Locate the cell with the specified text and output its [x, y] center coordinate. 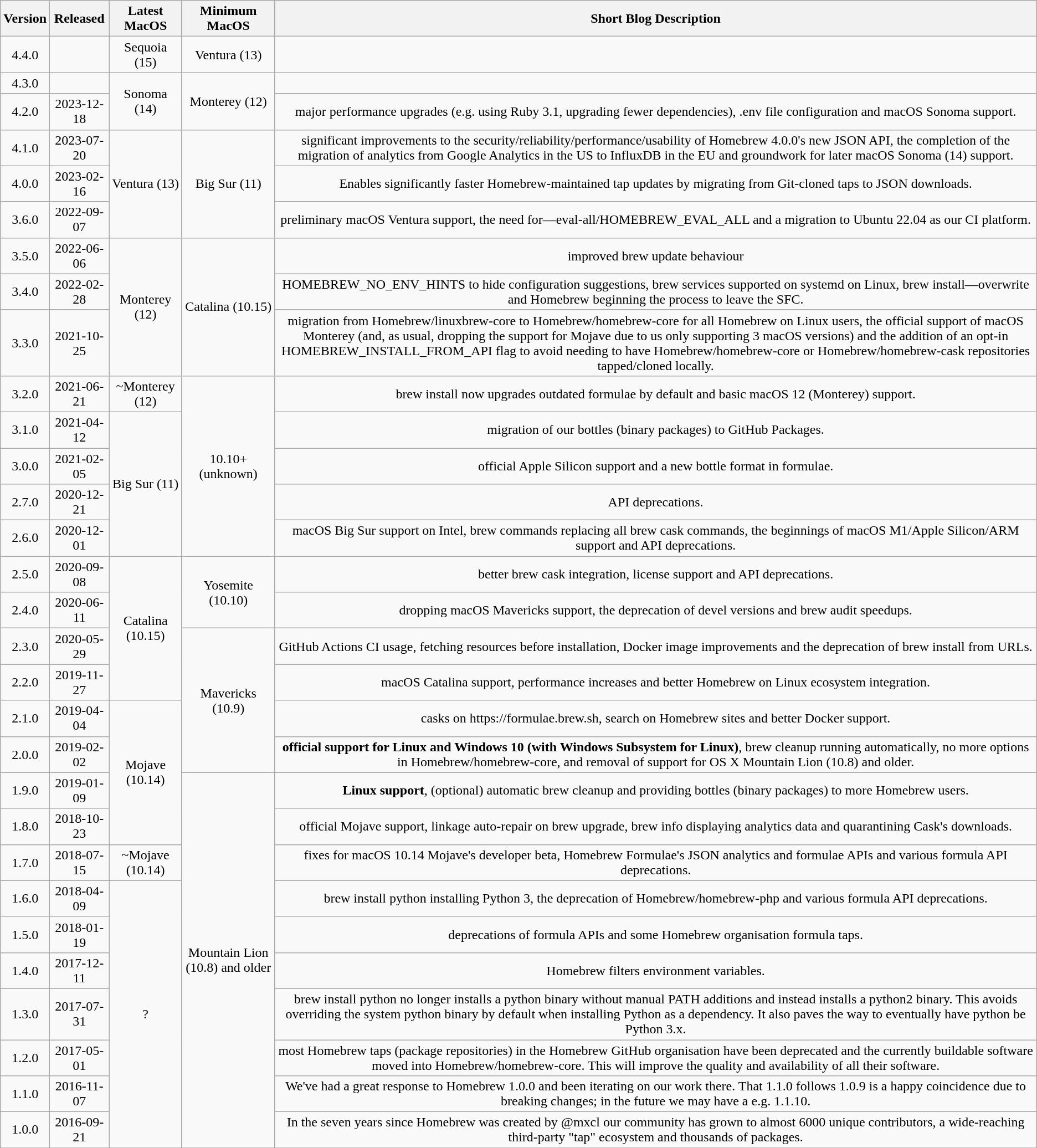
API deprecations. [656, 502]
Mojave (10.14) [146, 772]
2022-06-06 [80, 256]
2021-10-25 [80, 342]
3.2.0 [25, 393]
2018-07-15 [80, 862]
2020-12-01 [80, 539]
2018-04-09 [80, 899]
2018-10-23 [80, 827]
Mavericks (10.9) [228, 700]
Linux support, (optional) automatic brew cleanup and providing bottles (binary packages) to more Homebrew users. [656, 790]
macOS Catalina support, performance increases and better Homebrew on Linux ecosystem integration. [656, 683]
Sonoma (14) [146, 101]
Homebrew filters environment variables. [656, 971]
brew install python installing Python 3, the deprecation of Homebrew/homebrew-php and various formula API deprecations. [656, 899]
2.2.0 [25, 683]
4.0.0 [25, 184]
Short Blog Description [656, 19]
Version [25, 19]
4.4.0 [25, 54]
2022-09-07 [80, 219]
3.6.0 [25, 219]
major performance upgrades (e.g. using Ruby 3.1, upgrading fewer dependencies), .env file configuration and macOS Sonoma support. [656, 112]
1.7.0 [25, 862]
2017-05-01 [80, 1057]
2.7.0 [25, 502]
2021-02-05 [80, 465]
1.1.0 [25, 1094]
Mountain Lion (10.8) and older [228, 960]
improved brew update behaviour [656, 256]
~Monterey (12) [146, 393]
3.3.0 [25, 342]
1.6.0 [25, 899]
4.3.0 [25, 83]
2020-06-11 [80, 611]
4.1.0 [25, 147]
2022-02-28 [80, 291]
preliminary macOS Ventura support, the need for—eval-all/HOMEBREW_EVAL_ALL and a migration to Ubuntu 22.04 as our CI platform. [656, 219]
2016-11-07 [80, 1094]
casks on https://formulae.brew.sh, search on Homebrew sites and better Docker support. [656, 718]
4.2.0 [25, 112]
deprecations of formula APIs and some Homebrew organisation formula taps. [656, 934]
official Mojave support, linkage auto-repair on brew upgrade, brew info displaying analytics data and quarantining Cask's downloads. [656, 827]
3.5.0 [25, 256]
10.10+ (unknown) [228, 465]
~Mojave (10.14) [146, 862]
2021-06-21 [80, 393]
3.0.0 [25, 465]
3.4.0 [25, 291]
2017-12-11 [80, 971]
official Apple Silicon support and a new bottle format in formulae. [656, 465]
2.5.0 [25, 574]
2.6.0 [25, 539]
Sequoia (15) [146, 54]
2021-04-12 [80, 430]
1.9.0 [25, 790]
better brew cask integration, license support and API deprecations. [656, 574]
2020-09-08 [80, 574]
1.5.0 [25, 934]
Yosemite (10.10) [228, 592]
2019-04-04 [80, 718]
2019-11-27 [80, 683]
2016-09-21 [80, 1130]
2023-02-16 [80, 184]
brew install now upgrades outdated formulae by default and basic macOS 12 (Monterey) support. [656, 393]
2023-07-20 [80, 147]
2019-02-02 [80, 755]
2.1.0 [25, 718]
1.8.0 [25, 827]
fixes for macOS 10.14 Mojave's developer beta, Homebrew Formulae's JSON analytics and formulae APIs and various formula API deprecations. [656, 862]
1.4.0 [25, 971]
Minimum MacOS [228, 19]
1.3.0 [25, 1014]
1.2.0 [25, 1057]
migration of our bottles (binary packages) to GitHub Packages. [656, 430]
2017-07-31 [80, 1014]
2020-12-21 [80, 502]
2.4.0 [25, 611]
3.1.0 [25, 430]
? [146, 1014]
Enables significantly faster Homebrew-maintained tap updates by migrating from Git-cloned taps to JSON downloads. [656, 184]
GitHub Actions CI usage, fetching resources before installation, Docker image improvements and the deprecation of brew install from URLs. [656, 646]
dropping macOS Mavericks support, the deprecation of devel versions and brew audit speedups. [656, 611]
2020-05-29 [80, 646]
1.0.0 [25, 1130]
Released [80, 19]
Latest MacOS [146, 19]
2023-12-18 [80, 112]
2.3.0 [25, 646]
2018-01-19 [80, 934]
2019-01-09 [80, 790]
2.0.0 [25, 755]
